Capture the cell that displays the provided text and extract its [X, Y] central coordinate. 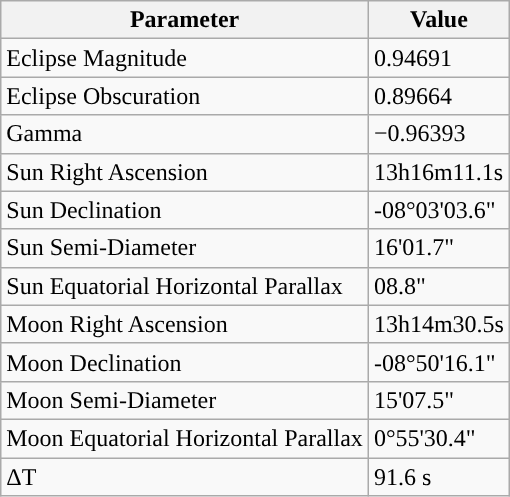
16'01.7" [438, 248]
0°55'30.4" [438, 438]
Parameter [185, 20]
13h14m30.5s [438, 324]
-08°03'03.6" [438, 210]
0.94691 [438, 58]
08.8" [438, 286]
Eclipse Obscuration [185, 96]
Eclipse Magnitude [185, 58]
Moon Declination [185, 362]
Gamma [185, 134]
Sun Equatorial Horizontal Parallax [185, 286]
0.89664 [438, 96]
Moon Equatorial Horizontal Parallax [185, 438]
−0.96393 [438, 134]
91.6 s [438, 477]
15'07.5" [438, 400]
Value [438, 20]
Sun Semi-Diameter [185, 248]
-08°50'16.1" [438, 362]
Moon Right Ascension [185, 324]
Sun Declination [185, 210]
ΔT [185, 477]
13h16m11.1s [438, 172]
Moon Semi-Diameter [185, 400]
Sun Right Ascension [185, 172]
